Capture the cell that displays the provided text and extract its (x, y) central coordinate. 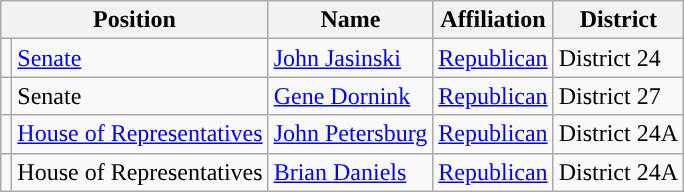
District 27 (618, 96)
Position (134, 20)
Gene Dornink (350, 96)
Brian Daniels (350, 172)
District 24 (618, 58)
Name (350, 20)
Affiliation (493, 20)
John Jasinski (350, 58)
John Petersburg (350, 134)
District (618, 20)
